Identify which cell holds the provided text, then report its (x, y) central coordinate. 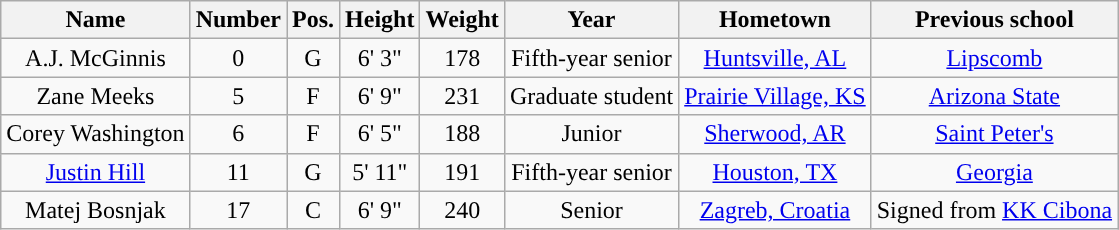
Huntsville, AL (775, 58)
6 (238, 134)
Number (238, 20)
191 (462, 172)
Corey Washington (96, 134)
Year (591, 20)
Previous school (994, 20)
Name (96, 20)
Lipscomb (994, 58)
Matej Bosnjak (96, 210)
Arizona State (994, 96)
178 (462, 58)
240 (462, 210)
Weight (462, 20)
Justin Hill (96, 172)
C (312, 210)
5 (238, 96)
188 (462, 134)
Senior (591, 210)
A.J. McGinnis (96, 58)
Zane Meeks (96, 96)
231 (462, 96)
Prairie Village, KS (775, 96)
Sherwood, AR (775, 134)
Saint Peter's (994, 134)
Junior (591, 134)
5' 11" (380, 172)
Signed from KK Cibona (994, 210)
11 (238, 172)
6' 5" (380, 134)
Hometown (775, 20)
Height (380, 20)
Houston, TX (775, 172)
17 (238, 210)
Graduate student (591, 96)
Georgia (994, 172)
Pos. (312, 20)
6' 3" (380, 58)
0 (238, 58)
Zagreb, Croatia (775, 210)
